Return the [X, Y] coordinate for the center point of the cell that contains the specified text.  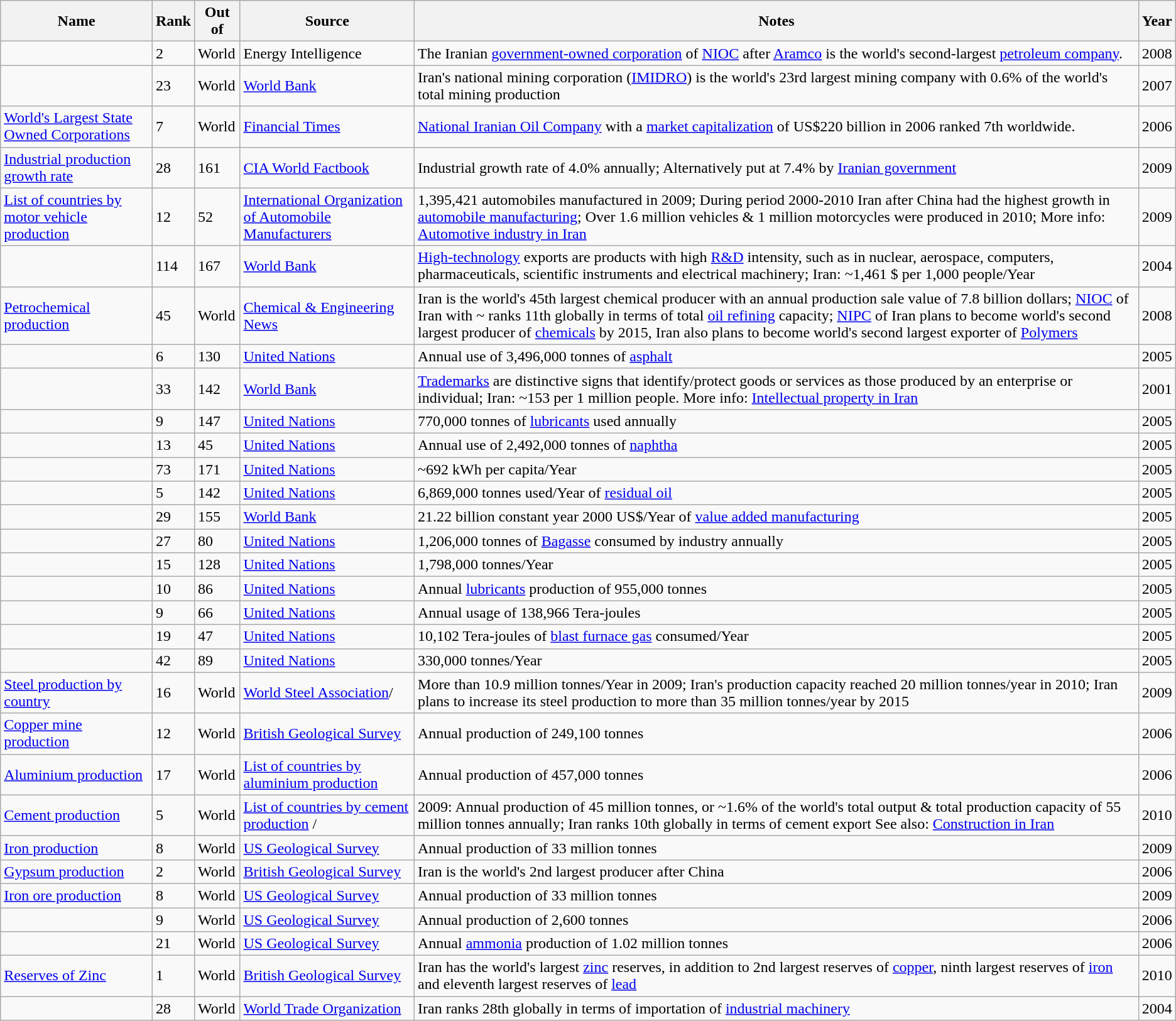
66 [217, 613]
Energy Intelligence [327, 53]
List of countries by motor vehicle production [77, 217]
National Iranian Oil Company with a market capitalization of US$220 billion in 2006 ranked 7th worldwide. [776, 127]
International Organization of Automobile Manufacturers [327, 217]
Petrochemical production [77, 315]
10,102 Tera-joules of blast furnace gas consumed/Year [776, 636]
2001 [1157, 388]
1,798,000 tonnes/Year [776, 565]
List of countries by aluminium production [327, 774]
Financial Times [327, 127]
Cement production [77, 816]
Annual use of 2,492,000 tonnes of naphtha [776, 445]
16 [173, 692]
33 [173, 388]
Annual production of 249,100 tonnes [776, 734]
155 [217, 517]
Reserves of Zinc [77, 976]
Annual production of 2,600 tonnes [776, 919]
CIA World Factbook [327, 167]
147 [217, 421]
Steel production by country [77, 692]
World's Largest State Owned Corporations [77, 127]
Annual production of 457,000 tonnes [776, 774]
Year [1157, 21]
Notes [776, 21]
Iran's national mining corporation (IMIDRO) is the world's 23rd largest mining company with 0.6% of the world's total mining production [776, 85]
Industrial growth rate of 4.0% annually; Alternatively put at 7.4% by Iranian government [776, 167]
6 [173, 356]
Source [327, 21]
Gypsum production [77, 871]
13 [173, 445]
The Iranian government-owned corporation of NIOC after Aramco is the world's second-largest petroleum company. [776, 53]
7 [173, 127]
6,869,000 tonnes used/Year of residual oil [776, 493]
Rank [173, 21]
770,000 tonnes of lubricants used annually [776, 421]
Out of [217, 21]
1,206,000 tonnes of Bagasse consumed by industry annually [776, 541]
27 [173, 541]
Annual lubricants production of 955,000 tonnes [776, 589]
167 [217, 266]
World Steel Association/ [327, 692]
47 [217, 636]
World Trade Organization [327, 1008]
Industrial production growth rate [77, 167]
10 [173, 589]
52 [217, 217]
86 [217, 589]
42 [173, 660]
Copper mine production [77, 734]
Aluminium production [77, 774]
19 [173, 636]
161 [217, 167]
17 [173, 774]
23 [173, 85]
128 [217, 565]
73 [173, 469]
171 [217, 469]
114 [173, 266]
80 [217, 541]
Name [77, 21]
1 [173, 976]
~692 kWh per capita/Year [776, 469]
Iron ore production [77, 895]
21 [173, 944]
130 [217, 356]
Annual ammonia production of 1.02 million tonnes [776, 944]
Iron production [77, 848]
29 [173, 517]
List of countries by cement production / [327, 816]
Annual use of 3,496,000 tonnes of asphalt [776, 356]
Chemical & Engineering News [327, 315]
89 [217, 660]
2007 [1157, 85]
21.22 billion constant year 2000 US$/Year of value added manufacturing [776, 517]
330,000 tonnes/Year [776, 660]
Annual usage of 138,966 Tera-joules [776, 613]
Iran is the world's 2nd largest producer after China [776, 871]
Iran ranks 28th globally in terms of importation of industrial machinery [776, 1008]
15 [173, 565]
